Return the (X, Y) coordinate for the center point of the cell that contains the specified text.  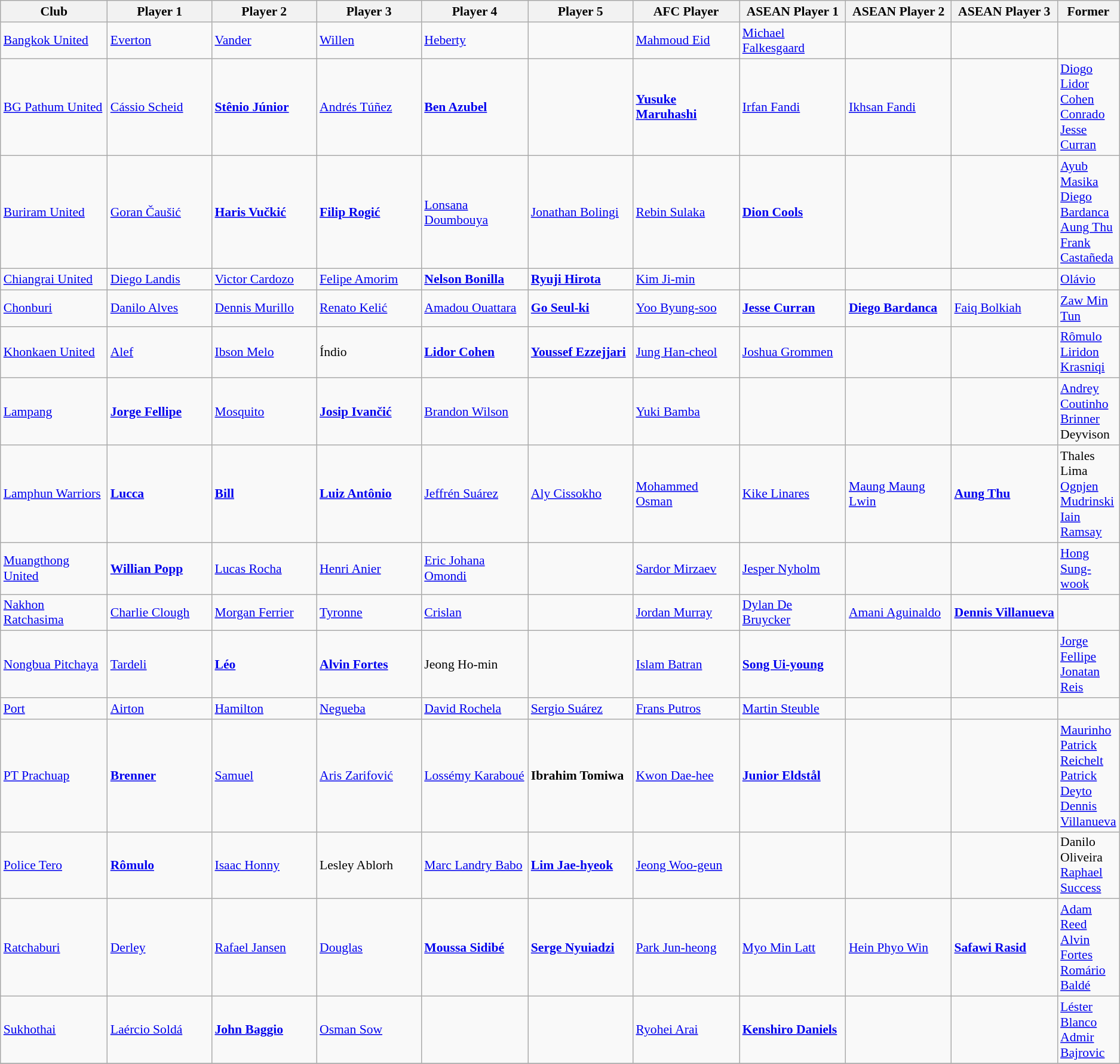
Ibrahim Tomiwa (581, 775)
Airton (160, 709)
Brandon Wilson (474, 412)
Former (1088, 11)
Moussa Sidibé (474, 948)
Danilo Alves (160, 308)
Rômulo (160, 865)
Bangkok United (54, 41)
Victor Cardozo (264, 280)
Kwon Dae-hee (686, 775)
Ben Azubel (474, 108)
Jung Han-cheol (686, 352)
Port (54, 709)
Lamphun Warriors (54, 493)
Michael Falkesgaard (793, 41)
Hamilton (264, 709)
Bill (264, 493)
Lim Jae-hyeok (581, 865)
Willian Popp (160, 569)
Nakhon Ratchasima (54, 613)
Police Tero (54, 865)
Nelson Bonilla (474, 280)
Charlie Clough (160, 613)
Hong Sung-wook (1088, 569)
Haris Vučkić (264, 213)
Ratchaburi (54, 948)
Jeong Woo-geun (686, 865)
Martin Steuble (793, 709)
Khonkaen United (54, 352)
Kim Ji-min (686, 280)
Léster Blanco Admir Bajrovic (1088, 1030)
Aung Thu (1004, 493)
Renato Kelić (369, 308)
Yoo Byung-soo (686, 308)
Ryuji Hirota (581, 280)
Samuel (264, 775)
Danilo Oliveira Raphael Success (1088, 865)
Felipe Amorim (369, 280)
Derley (160, 948)
Ikhsan Fandi (898, 108)
Jesper Nyholm (793, 569)
Luiz Antônio (369, 493)
Song Ui-young (793, 664)
Diego Bardanca (898, 308)
Dennis Villanueva (1004, 613)
BG Pathum United (54, 108)
Zaw Min Tun (1088, 308)
Yusuke Maruhashi (686, 108)
Crislan (474, 613)
Junior Eldstål (793, 775)
Aly Cissokho (581, 493)
Jonathan Bolingi (581, 213)
Diogo Lidor Cohen Conrado Jesse Curran (1088, 108)
David Rochela (474, 709)
Dylan De Bruycker (793, 613)
Go Seul-ki (581, 308)
Morgan Ferrier (264, 613)
Alvin Fortes (369, 664)
Yuki Bamba (686, 412)
Hein Phyo Win (898, 948)
Ryohei Arai (686, 1030)
Islam Batran (686, 664)
Buriram United (54, 213)
Léo (264, 664)
Player 3 (369, 11)
Jeffrén Suárez (474, 493)
Lucca (160, 493)
Joshua Grommen (793, 352)
Ibson Melo (264, 352)
Diego Landis (160, 280)
Osman Sow (369, 1030)
Sardor Mirzaev (686, 569)
ASEAN Player 1 (793, 11)
Olávio (1088, 280)
Dennis Murillo (264, 308)
Irfan Fandi (793, 108)
Jorge Fellipe Jonatan Reis (1088, 664)
Rebin Sulaka (686, 213)
Everton (160, 41)
Brenner (160, 775)
Myo Min Latt (793, 948)
Isaac Honny (264, 865)
Laércio Soldá (160, 1030)
Filip Rogić (369, 213)
Marc Landry Babo (474, 865)
Club (54, 11)
Goran Čaušić (160, 213)
Player 5 (581, 11)
Willen (369, 41)
Jorge Fellipe (160, 412)
Chiangrai United (54, 280)
Thales Lima Ognjen Mudrinski Iain Ramsay (1088, 493)
Negueba (369, 709)
Adam Reed Alvin Fortes Romário Baldé (1088, 948)
Heberty (474, 41)
Maung Maung Lwin (898, 493)
Player 1 (160, 11)
Dion Cools (793, 213)
Ayub Masika Diego Bardanca Aung Thu Frank Castañeda (1088, 213)
Lonsana Doumbouya (474, 213)
Park Jun-heong (686, 948)
Josip Ivančić (369, 412)
Muangthong United (54, 569)
Mohammed Osman (686, 493)
Chonburi (54, 308)
Player 4 (474, 11)
Douglas (369, 948)
Henri Anier (369, 569)
Lampang (54, 412)
Safawi Rasid (1004, 948)
ASEAN Player 2 (898, 11)
Sergio Suárez (581, 709)
Jesse Curran (793, 308)
Kike Linares (793, 493)
Frans Putros (686, 709)
Jordan Murray (686, 613)
Player 2 (264, 11)
John Baggio (264, 1030)
Lidor Cohen (474, 352)
Serge Nyuiadzi (581, 948)
Eric Johana Omondi (474, 569)
Alef (160, 352)
Índio (369, 352)
Stênio Júnior (264, 108)
Lucas Rocha (264, 569)
Vander (264, 41)
Sukhothai (54, 1030)
Youssef Ezzejjari (581, 352)
Lesley Ablorh (369, 865)
AFC Player (686, 11)
Kenshiro Daniels (793, 1030)
Faiq Bolkiah (1004, 308)
Rafael Jansen (264, 948)
Amadou Ouattara (474, 308)
ASEAN Player 3 (1004, 11)
Andrés Túñez (369, 108)
Mahmoud Eid (686, 41)
Mosquito (264, 412)
Amani Aguinaldo (898, 613)
Aris Zarifović (369, 775)
Lossémy Karaboué (474, 775)
Rômulo Liridon Krasniqi (1088, 352)
Nongbua Pitchaya (54, 664)
PT Prachuap (54, 775)
Cássio Scheid (160, 108)
Jeong Ho-min (474, 664)
Andrey Coutinho Brinner Deyvison (1088, 412)
Maurinho Patrick Reichelt Patrick Deyto Dennis Villanueva (1088, 775)
Tardeli (160, 664)
Tyronne (369, 613)
